Determine the [x, y] coordinate at the center of the cell enclosing the given text.  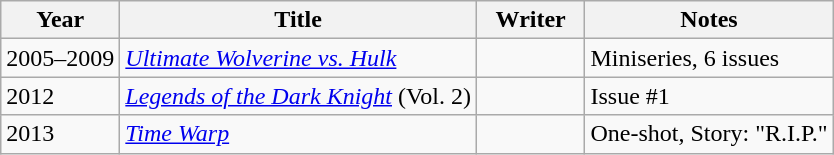
Writer [530, 20]
One-shot, Story: "R.I.P." [709, 134]
Time Warp [298, 134]
2013 [60, 134]
Miniseries, 6 issues [709, 58]
Legends of the Dark Knight (Vol. 2) [298, 96]
Ultimate Wolverine vs. Hulk [298, 58]
Notes [709, 20]
2005–2009 [60, 58]
Title [298, 20]
Issue #1 [709, 96]
Year [60, 20]
2012 [60, 96]
